Identify which cell holds the provided text, then report its [x, y] central coordinate. 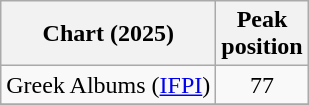
Peakposition [262, 34]
Chart (2025) [108, 34]
77 [262, 85]
Greek Albums (IFPI) [108, 85]
